Return the (X, Y) coordinate for the center point of the cell that contains the specified text.  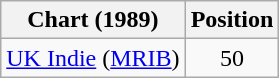
UK Indie (MRIB) (93, 58)
Position (232, 20)
Chart (1989) (93, 20)
50 (232, 58)
